Pinpoint the cell where the given text exists, returning its (x, y) midpoint coordinate. 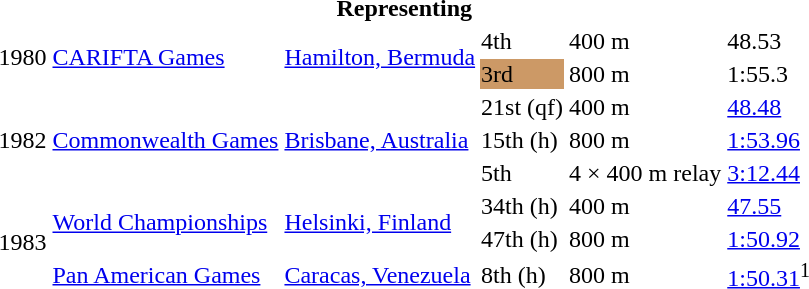
4 × 400 m relay (646, 173)
Hamilton, Bermuda (380, 58)
21st (qf) (522, 107)
47th (h) (522, 239)
5th (522, 173)
15th (h) (522, 140)
CARIFTA Games (166, 58)
3rd (522, 74)
Brisbane, Australia (380, 140)
4th (522, 41)
Helsinki, Finland (380, 222)
World Championships (166, 222)
34th (h) (522, 206)
Commonwealth Games (166, 140)
